Provide the (X, Y) coordinate of the cell's center where the given text is located.  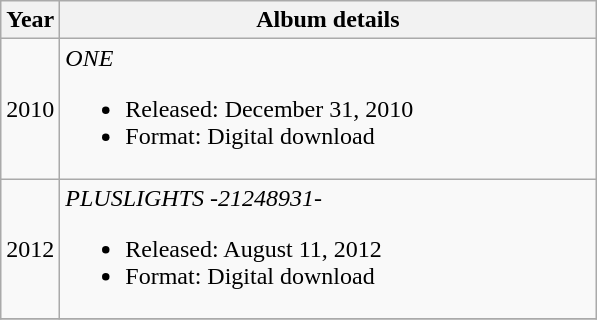
2010 (30, 109)
Album details (328, 20)
2012 (30, 249)
PLUSLIGHTS -21248931-Released: August 11, 2012Format: Digital download (328, 249)
ONEReleased: December 31, 2010Format: Digital download (328, 109)
Year (30, 20)
